For the text-containing cell, return its midpoint in [X, Y] coordinate format. 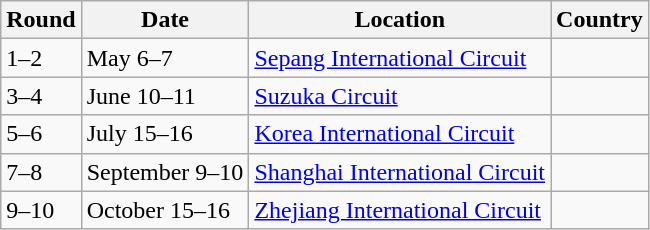
1–2 [41, 58]
9–10 [41, 210]
Location [400, 20]
Suzuka Circuit [400, 96]
7–8 [41, 172]
Korea International Circuit [400, 134]
June 10–11 [165, 96]
Sepang International Circuit [400, 58]
July 15–16 [165, 134]
Date [165, 20]
Shanghai International Circuit [400, 172]
Country [600, 20]
5–6 [41, 134]
September 9–10 [165, 172]
Zhejiang International Circuit [400, 210]
October 15–16 [165, 210]
3–4 [41, 96]
May 6–7 [165, 58]
Round [41, 20]
